Scan for the cell matching the given text and deliver its [X, Y] coordinate at center. 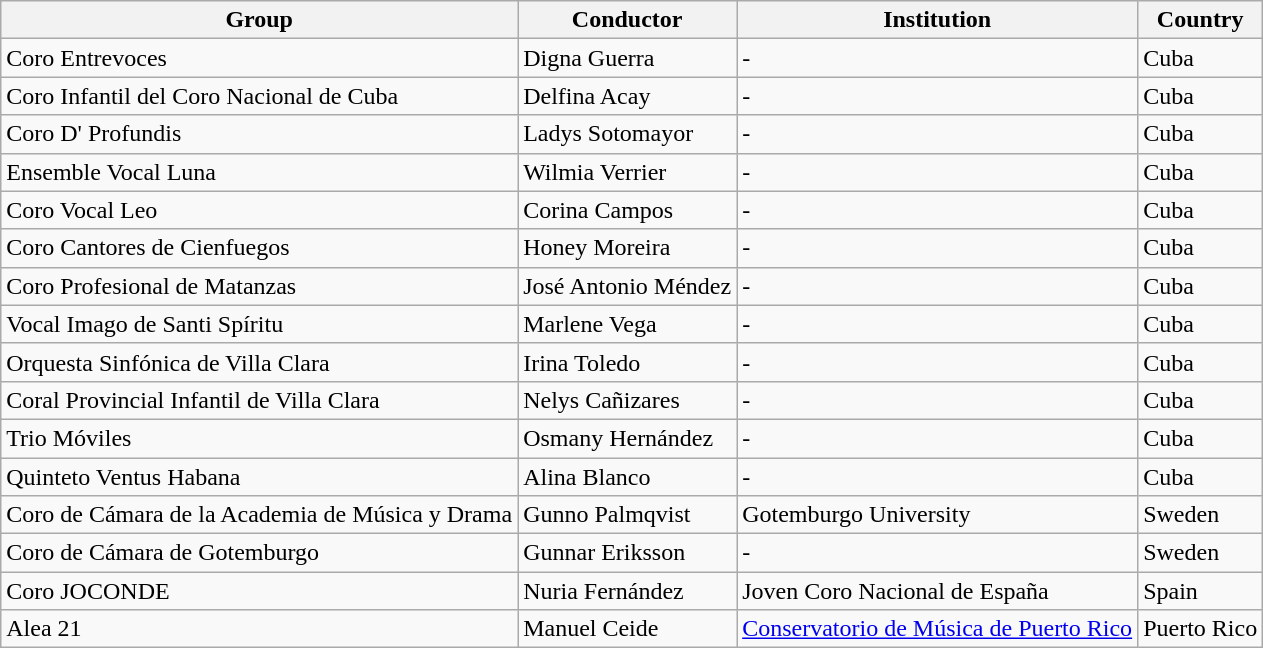
Institution [938, 20]
Coro JOCONDE [260, 591]
Coro Entrevoces [260, 58]
Coro Infantil del Coro Nacional de Cuba [260, 96]
Nelys Cañizares [628, 400]
Puerto Rico [1200, 629]
Irina Toledo [628, 362]
Trio Móviles [260, 438]
Ladys Sotomayor [628, 134]
Alea 21 [260, 629]
Coro D' Profundis [260, 134]
Orquesta Sinfónica de Villa Clara [260, 362]
Wilmia Verrier [628, 172]
Gunno Palmqvist [628, 515]
Quinteto Ventus Habana [260, 477]
Osmany Hernández [628, 438]
Country [1200, 20]
Coro de Cámara de la Academia de Música y Drama [260, 515]
Joven Coro Nacional de España [938, 591]
Vocal Imago de Santi Spíritu [260, 324]
Spain [1200, 591]
Ensemble Vocal Luna [260, 172]
Coro Vocal Leo [260, 210]
Coral Provincial Infantil de Villa Clara [260, 400]
Coro Profesional de Matanzas [260, 286]
Conservatorio de Música de Puerto Rico [938, 629]
Gotemburgo University [938, 515]
Manuel Ceide [628, 629]
Alina Blanco [628, 477]
Nuria Fernández [628, 591]
Coro de Cámara de Gotemburgo [260, 553]
Corina Campos [628, 210]
Honey Moreira [628, 248]
Conductor [628, 20]
José Antonio Méndez [628, 286]
Marlene Vega [628, 324]
Coro Cantores de Cienfuegos [260, 248]
Digna Guerra [628, 58]
Group [260, 20]
Gunnar Eriksson [628, 553]
Delfina Acay [628, 96]
